Detect which cell encompasses the target text, then output its (x, y) center coordinate. 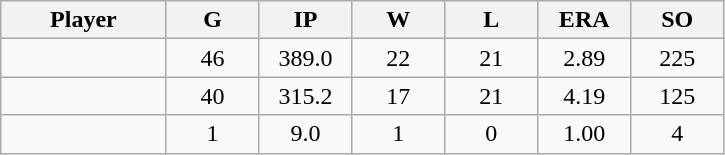
ERA (584, 20)
17 (398, 96)
IP (306, 20)
125 (678, 96)
W (398, 20)
Player (84, 20)
4 (678, 134)
G (212, 20)
9.0 (306, 134)
389.0 (306, 58)
SO (678, 20)
L (492, 20)
40 (212, 96)
0 (492, 134)
315.2 (306, 96)
1.00 (584, 134)
2.89 (584, 58)
225 (678, 58)
46 (212, 58)
22 (398, 58)
4.19 (584, 96)
